Capture the cell that displays the provided text and extract its [x, y] central coordinate. 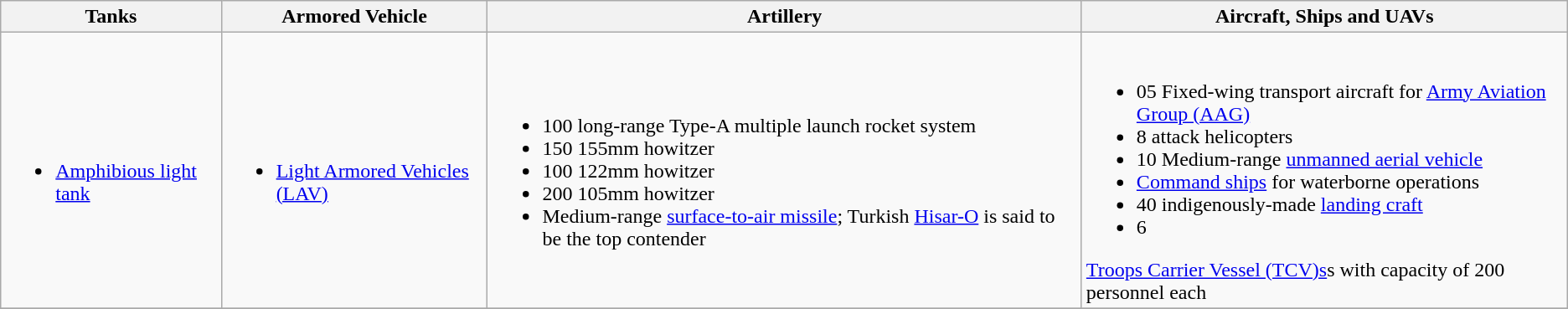
Armored Vehicle [354, 17]
Light Armored Vehicles (LAV) [354, 171]
Tanks [111, 17]
Artillery [784, 17]
Amphibious light tank [111, 171]
Aircraft, Ships and UAVs [1324, 17]
